From the cell containing the given text, extract its center point as [X, Y] coordinate. 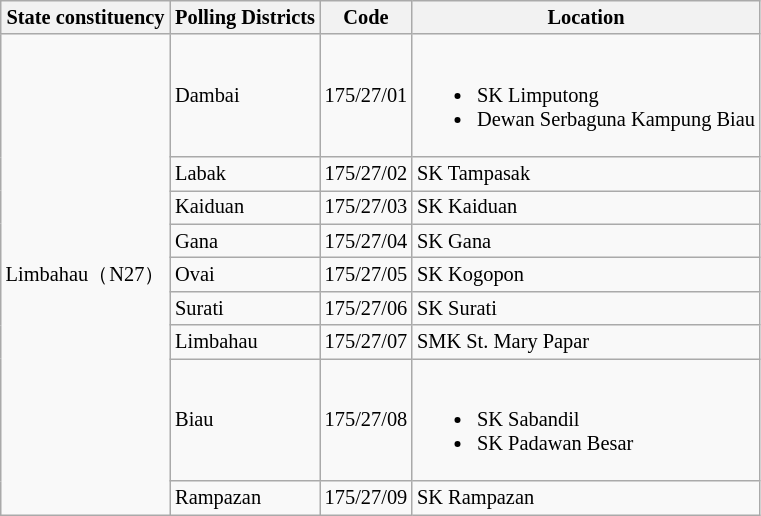
175/27/03 [366, 207]
Location [586, 17]
Kaiduan [245, 207]
State constituency [86, 17]
Surati [245, 308]
Polling Districts [245, 17]
175/27/01 [366, 95]
SK SabandilSK Padawan Besar [586, 419]
175/27/02 [366, 173]
Limbahau [245, 342]
SK Gana [586, 241]
175/27/07 [366, 342]
Code [366, 17]
Labak [245, 173]
Ovai [245, 274]
Gana [245, 241]
SK LimputongDewan Serbaguna Kampung Biau [586, 95]
SK Surati [586, 308]
SK Kaiduan [586, 207]
175/27/06 [366, 308]
SK Rampazan [586, 498]
SK Tampasak [586, 173]
SK Kogopon [586, 274]
Rampazan [245, 498]
Biau [245, 419]
175/27/04 [366, 241]
Limbahau（N27） [86, 274]
175/27/05 [366, 274]
Dambai [245, 95]
175/27/09 [366, 498]
SMK St. Mary Papar [586, 342]
175/27/08 [366, 419]
